Find where the given text appears and provide that cell's center as [x, y] coordinate. 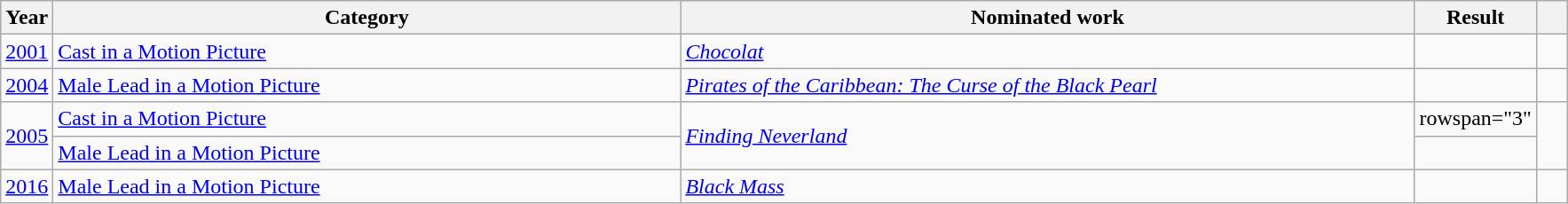
Chocolat [1047, 51]
2016 [27, 186]
Finding Neverland [1047, 136]
Result [1476, 18]
Black Mass [1047, 186]
Category [367, 18]
Pirates of the Caribbean: The Curse of the Black Pearl [1047, 85]
Year [27, 18]
2005 [27, 136]
2001 [27, 51]
2004 [27, 85]
Nominated work [1047, 18]
rowspan="3" [1476, 119]
